Return the (X, Y) coordinate for the center point of the cell that contains the specified text.  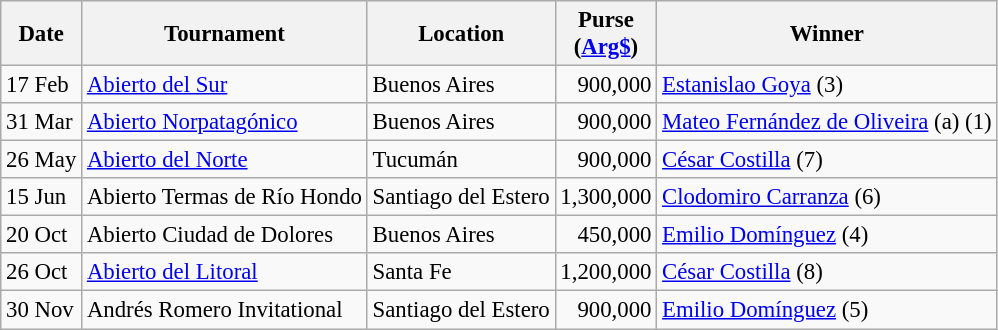
Abierto del Sur (225, 85)
20 Oct (42, 235)
Abierto Termas de Río Hondo (225, 197)
30 Nov (42, 310)
Abierto del Norte (225, 160)
Winner (827, 34)
17 Feb (42, 85)
Abierto del Litoral (225, 273)
Emilio Domínguez (5) (827, 310)
Clodomiro Carranza (6) (827, 197)
Tournament (225, 34)
Date (42, 34)
Mateo Fernández de Oliveira (a) (1) (827, 122)
450,000 (606, 235)
Abierto Norpatagónico (225, 122)
26 Oct (42, 273)
1,200,000 (606, 273)
26 May (42, 160)
Abierto Ciudad de Dolores (225, 235)
1,300,000 (606, 197)
Santa Fe (461, 273)
Purse(Arg$) (606, 34)
César Costilla (7) (827, 160)
Tucumán (461, 160)
César Costilla (8) (827, 273)
Location (461, 34)
31 Mar (42, 122)
Emilio Domínguez (4) (827, 235)
15 Jun (42, 197)
Andrés Romero Invitational (225, 310)
Estanislao Goya (3) (827, 85)
